Provide the (X, Y) coordinate of the cell's center where the given text is located.  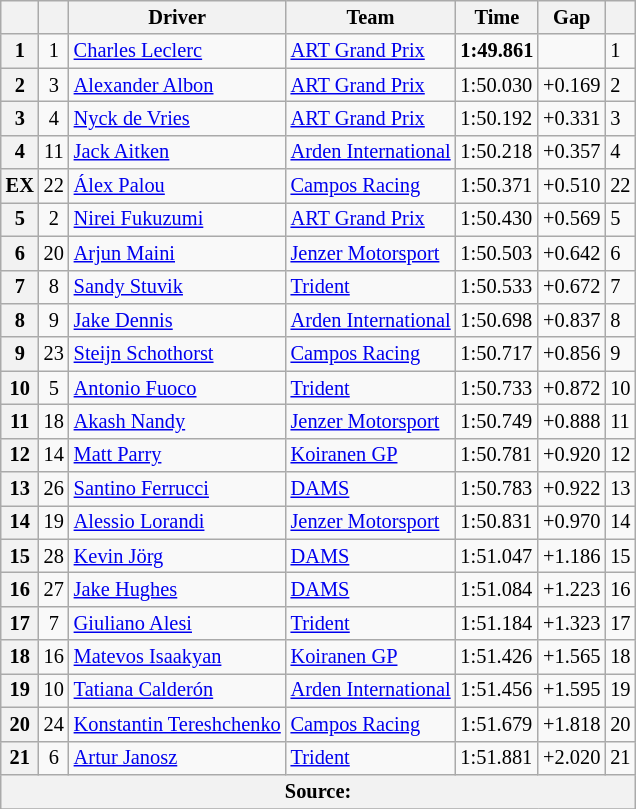
Steijn Schothorst (178, 354)
Team (371, 17)
Konstantin Tereshchenko (178, 724)
23 (54, 354)
+1.186 (572, 556)
Álex Palou (178, 186)
+1.565 (572, 657)
24 (54, 724)
1:50.503 (498, 253)
+1.323 (572, 623)
Arjun Maini (178, 253)
EX (20, 186)
Kevin Jörg (178, 556)
+0.672 (572, 287)
1:50.749 (498, 421)
Time (498, 17)
Giuliano Alesi (178, 623)
+0.569 (572, 219)
Nyck de Vries (178, 118)
26 (54, 489)
1:51.456 (498, 690)
Matevos Isaakyan (178, 657)
Santino Ferrucci (178, 489)
27 (54, 589)
Jake Hughes (178, 589)
28 (54, 556)
+0.922 (572, 489)
+0.169 (572, 85)
Nirei Fukuzumi (178, 219)
1:50.030 (498, 85)
Matt Parry (178, 455)
+0.920 (572, 455)
Tatiana Calderón (178, 690)
1:49.861 (498, 51)
Sandy Stuvik (178, 287)
+1.223 (572, 589)
1:50.717 (498, 354)
1:50.781 (498, 455)
Alexander Albon (178, 85)
+1.818 (572, 724)
Jake Dennis (178, 320)
+0.970 (572, 522)
1:51.184 (498, 623)
Source: (318, 791)
1:50.533 (498, 287)
1:51.881 (498, 758)
1:50.192 (498, 118)
+0.642 (572, 253)
Jack Aitken (178, 152)
1:50.733 (498, 388)
1:50.430 (498, 219)
+0.856 (572, 354)
Charles Leclerc (178, 51)
+0.357 (572, 152)
+0.872 (572, 388)
1:50.371 (498, 186)
Artur Janosz (178, 758)
Alessio Lorandi (178, 522)
1:51.084 (498, 589)
+0.888 (572, 421)
Gap (572, 17)
Akash Nandy (178, 421)
+2.020 (572, 758)
1:51.679 (498, 724)
1:51.047 (498, 556)
1:50.218 (498, 152)
+0.510 (572, 186)
+1.595 (572, 690)
1:50.698 (498, 320)
+0.837 (572, 320)
1:51.426 (498, 657)
1:50.783 (498, 489)
1:50.831 (498, 522)
Antonio Fuoco (178, 388)
Driver (178, 17)
+0.331 (572, 118)
